Return the [x, y] coordinate for the center point of the cell that contains the specified text.  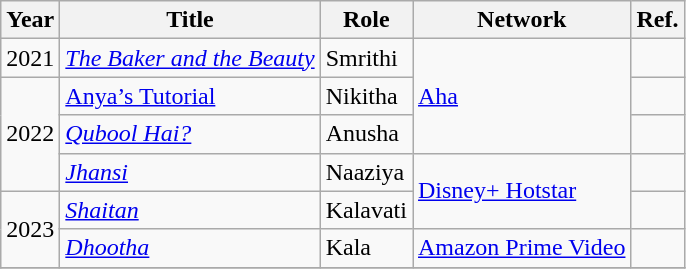
Ref. [658, 20]
Shaitan [190, 210]
Smrithi [366, 58]
Anusha [366, 134]
Disney+ Hotstar [521, 191]
Dhootha [190, 248]
2022 [30, 134]
Nikitha [366, 96]
Network [521, 20]
Anya’s Tutorial [190, 96]
Qubool Hai? [190, 134]
Naaziya [366, 172]
The Baker and the Beauty [190, 58]
Aha [521, 96]
Title [190, 20]
Amazon Prime Video [521, 248]
Kalavati [366, 210]
Year [30, 20]
Jhansi [190, 172]
Role [366, 20]
2021 [30, 58]
2023 [30, 229]
Kala [366, 248]
